Locate the cell with the specified text and output its (x, y) center coordinate. 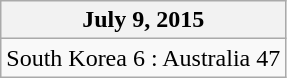
July 9, 2015 (144, 20)
South Korea 6 : Australia 47 (144, 58)
